For the text-containing cell, return its midpoint in [X, Y] coordinate format. 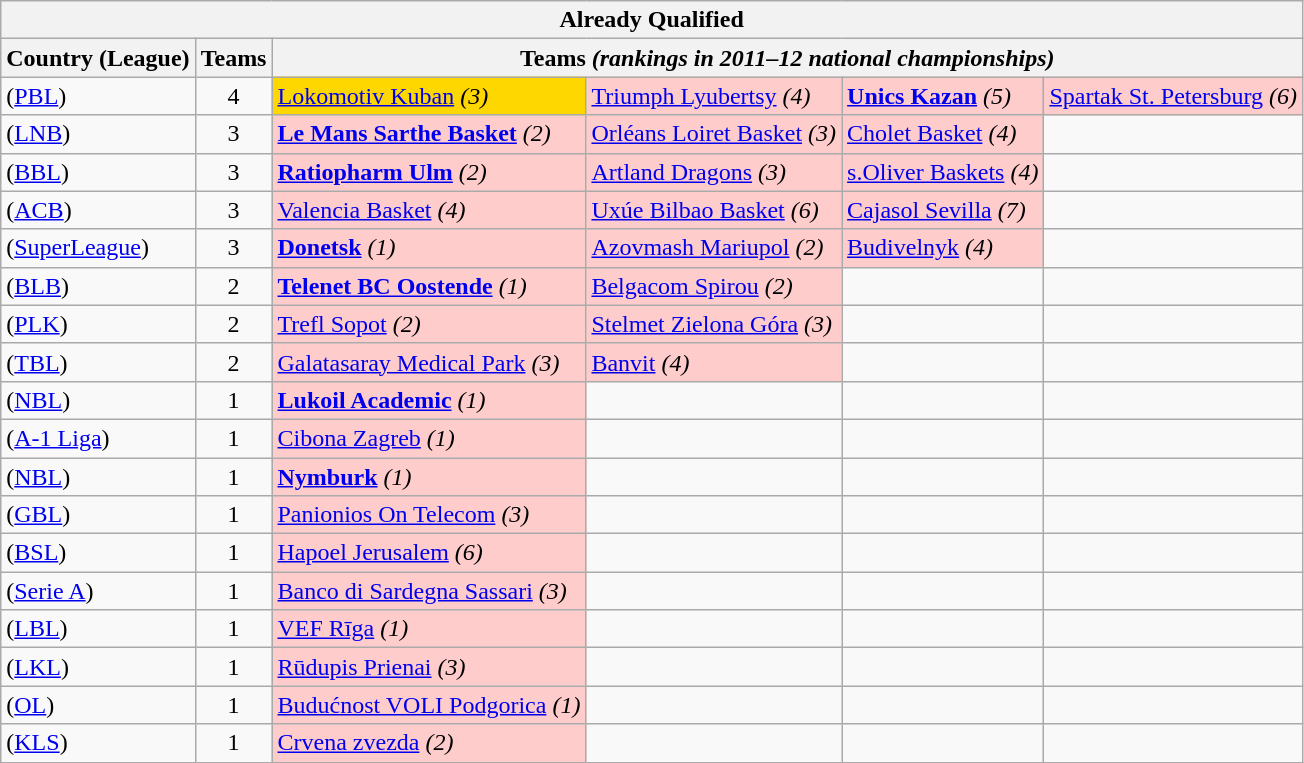
(BBL) [98, 172]
(BLB) [98, 286]
Telenet BC Oostende (1) [429, 286]
Valencia Basket (4) [429, 210]
(SuperLeague) [98, 248]
Country (League) [98, 58]
Already Qualified [652, 20]
Stelmet Zielona Góra (3) [714, 324]
Uxúe Bilbao Basket (6) [714, 210]
Budivelnyk (4) [943, 248]
(PBL) [98, 96]
(LKL) [98, 667]
(Serie A) [98, 591]
Banco di Sardegna Sassari (3) [429, 591]
Teams [234, 58]
(TBL) [98, 362]
(LBL) [98, 629]
Spartak St. Petersburg (6) [1174, 96]
(ACB) [98, 210]
Rūdupis Prienai (3) [429, 667]
Artland Dragons (3) [714, 172]
Budućnost VOLI Podgorica (1) [429, 705]
Trefl Sopot (2) [429, 324]
Donetsk (1) [429, 248]
Cajasol Sevilla (7) [943, 210]
Belgacom Spirou (2) [714, 286]
Orléans Loiret Basket (3) [714, 134]
Cholet Basket (4) [943, 134]
Banvit (4) [714, 362]
Crvena zvezda (2) [429, 743]
Triumph Lyubertsy (4) [714, 96]
(PLK) [98, 324]
Nymburk (1) [429, 477]
Galatasaray Medical Park (3) [429, 362]
Panionios On Telecom (3) [429, 515]
Teams (rankings in 2011–12 national championships) [788, 58]
(A-1 Liga) [98, 438]
Lokomotiv Kuban (3) [429, 96]
(OL) [98, 705]
Le Mans Sarthe Basket (2) [429, 134]
(BSL) [98, 553]
Lukoil Academic (1) [429, 400]
Unics Kazan (5) [943, 96]
Cibona Zagreb (1) [429, 438]
Hapoel Jerusalem (6) [429, 553]
s.Oliver Baskets (4) [943, 172]
(GBL) [98, 515]
4 [234, 96]
(KLS) [98, 743]
VEF Rīga (1) [429, 629]
Ratiopharm Ulm (2) [429, 172]
Azovmash Mariupol (2) [714, 248]
(LNB) [98, 134]
